Locate the cell with the specified text and output its (x, y) center coordinate. 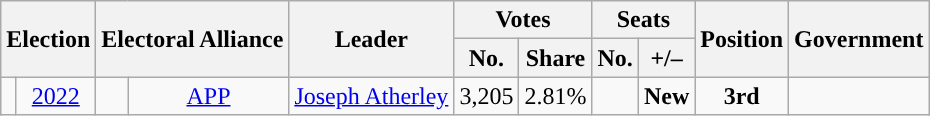
Joseph Atherley (372, 96)
2022 (56, 96)
+/– (666, 58)
Electoral Alliance (192, 39)
3,205 (486, 96)
Leader (372, 39)
Votes (523, 20)
New (666, 96)
Seats (644, 20)
Share (556, 58)
APP (208, 96)
Government (859, 39)
Position (742, 39)
2.81% (556, 96)
Election (48, 39)
3rd (742, 96)
